Identify which cell holds the provided text, then report its [x, y] central coordinate. 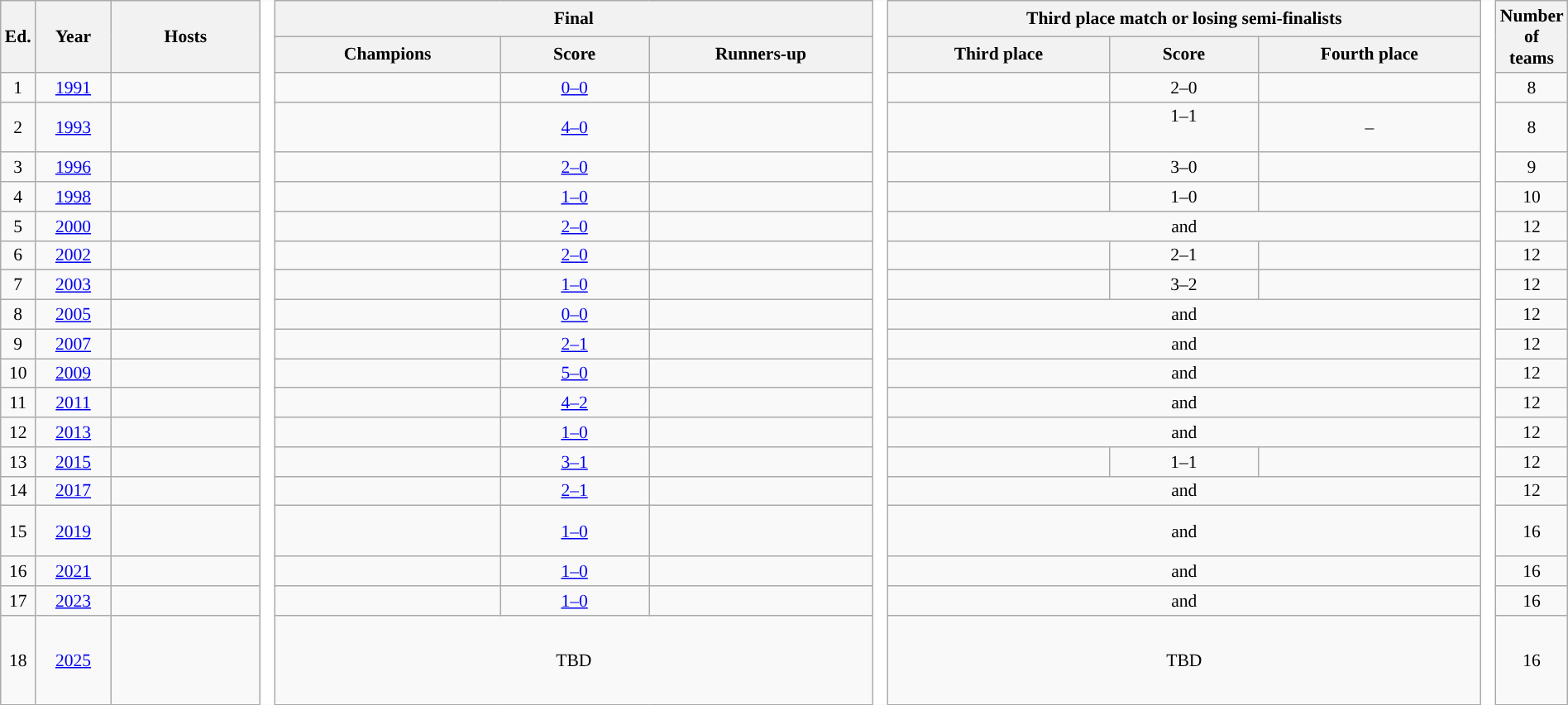
Ed. [18, 36]
Year [74, 36]
3–1 [575, 462]
3–2 [1183, 285]
7 [18, 285]
6 [18, 255]
11 [18, 403]
17 [18, 601]
Runners-up [761, 55]
4–0 [575, 127]
18 [18, 660]
1996 [74, 168]
2009 [74, 374]
Champions [388, 55]
2 [18, 127]
1993 [74, 127]
– [1370, 127]
2015 [74, 462]
4–2 [575, 403]
2019 [74, 531]
2005 [74, 315]
Third place match or losing semi-finalists [1184, 18]
1991 [74, 88]
2000 [74, 226]
3 [18, 168]
2011 [74, 403]
2007 [74, 344]
3–0 [1183, 168]
5 [18, 226]
Number of teams [1532, 36]
Third place [998, 55]
2021 [74, 571]
2013 [74, 432]
Fourth place [1370, 55]
15 [18, 531]
2017 [74, 491]
1998 [74, 197]
5–0 [575, 374]
2025 [74, 660]
2003 [74, 285]
13 [18, 462]
14 [18, 491]
2002 [74, 255]
4 [18, 197]
1 [18, 88]
2023 [74, 601]
Hosts [185, 36]
Final [574, 18]
